Output the (X, Y) coordinate of the center of the cell containing the given text.  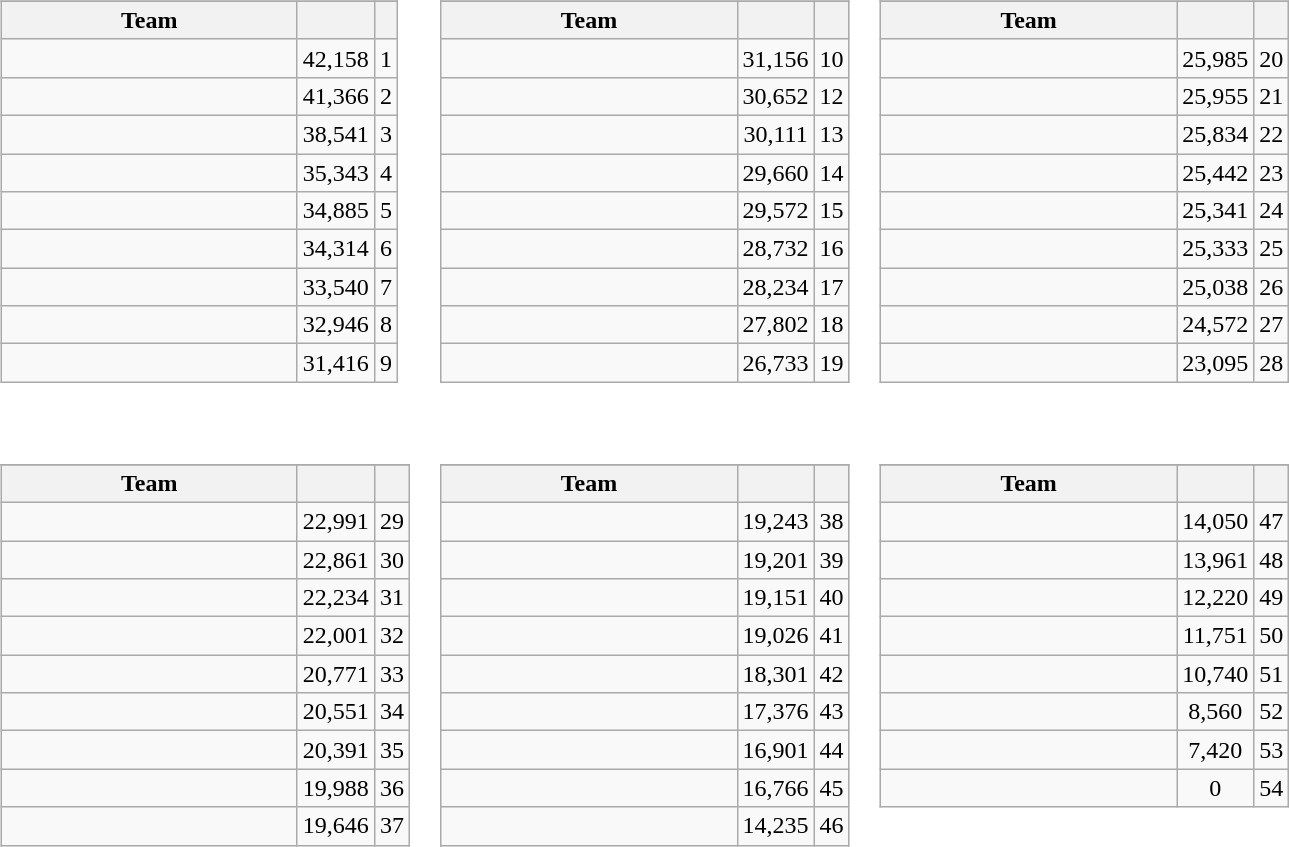
35 (392, 750)
15 (832, 211)
42 (832, 674)
54 (1272, 788)
10 (832, 58)
33,540 (336, 287)
8 (386, 325)
10,740 (1216, 674)
25 (1272, 249)
31,156 (776, 58)
19,646 (336, 826)
53 (1272, 750)
13 (832, 134)
30,111 (776, 134)
34,885 (336, 211)
29,660 (776, 173)
17 (832, 287)
27,802 (776, 325)
41,366 (336, 96)
38 (832, 521)
37 (392, 826)
14 (832, 173)
14,050 (1216, 521)
7,420 (1216, 750)
40 (832, 598)
47 (1272, 521)
20,391 (336, 750)
24,572 (1216, 325)
45 (832, 788)
13,961 (1216, 559)
22,861 (336, 559)
34,314 (336, 249)
19,151 (776, 598)
46 (832, 826)
33 (392, 674)
29 (392, 521)
16,766 (776, 788)
4 (386, 173)
26,733 (776, 363)
27 (1272, 325)
18 (832, 325)
38,541 (336, 134)
19,201 (776, 559)
36 (392, 788)
18,301 (776, 674)
39 (832, 559)
28,732 (776, 249)
25,955 (1216, 96)
25,038 (1216, 287)
25,834 (1216, 134)
25,341 (1216, 211)
25,333 (1216, 249)
44 (832, 750)
23 (1272, 173)
43 (832, 712)
23,095 (1216, 363)
22,234 (336, 598)
22,001 (336, 636)
31 (392, 598)
16,901 (776, 750)
22,991 (336, 521)
8,560 (1216, 712)
29,572 (776, 211)
24 (1272, 211)
2 (386, 96)
26 (1272, 287)
48 (1272, 559)
19,243 (776, 521)
28,234 (776, 287)
19 (832, 363)
20,551 (336, 712)
34 (392, 712)
22 (1272, 134)
14,235 (776, 826)
30 (392, 559)
41 (832, 636)
35,343 (336, 173)
25,442 (1216, 173)
52 (1272, 712)
31,416 (336, 363)
20 (1272, 58)
5 (386, 211)
20,771 (336, 674)
25,985 (1216, 58)
11,751 (1216, 636)
32 (392, 636)
28 (1272, 363)
16 (832, 249)
1 (386, 58)
12 (832, 96)
21 (1272, 96)
30,652 (776, 96)
19,026 (776, 636)
9 (386, 363)
12,220 (1216, 598)
42,158 (336, 58)
17,376 (776, 712)
6 (386, 249)
50 (1272, 636)
32,946 (336, 325)
0 (1216, 788)
49 (1272, 598)
7 (386, 287)
19,988 (336, 788)
51 (1272, 674)
3 (386, 134)
